Extract the (x, y) coordinate from the center of the cell holding the provided text.  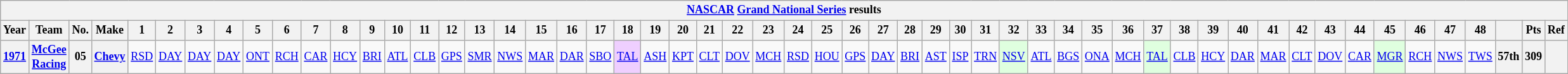
05 (80, 57)
3 (200, 30)
ONA (1098, 57)
Pts (1534, 30)
Ref (1556, 30)
28 (910, 30)
Chevy (110, 57)
5 (258, 30)
36 (1128, 30)
38 (1184, 30)
44 (1360, 30)
37 (1157, 30)
41 (1273, 30)
30 (960, 30)
16 (572, 30)
12 (452, 30)
48 (1480, 30)
45 (1390, 30)
9 (372, 30)
39 (1214, 30)
AST (936, 57)
35 (1098, 30)
25 (827, 30)
HOU (827, 57)
13 (479, 30)
14 (510, 30)
SBO (600, 57)
24 (798, 30)
23 (768, 30)
11 (425, 30)
1 (142, 30)
27 (883, 30)
NSV (1013, 57)
31 (985, 30)
309 (1534, 57)
34 (1068, 30)
1971 (15, 57)
57th (1509, 57)
BGS (1068, 57)
SMR (479, 57)
17 (600, 30)
29 (936, 30)
6 (287, 30)
TWS (1480, 57)
32 (1013, 30)
26 (855, 30)
21 (709, 30)
4 (229, 30)
43 (1330, 30)
7 (316, 30)
47 (1451, 30)
10 (398, 30)
46 (1420, 30)
19 (656, 30)
20 (684, 30)
Year (15, 30)
33 (1041, 30)
2 (171, 30)
42 (1302, 30)
KPT (684, 57)
Make (110, 30)
No. (80, 30)
ASH (656, 57)
TRN (985, 57)
15 (541, 30)
ONT (258, 57)
McGee Racing (49, 57)
MGR (1390, 57)
ISP (960, 57)
Team (49, 30)
18 (628, 30)
8 (345, 30)
NASCAR Grand National Series results (784, 10)
22 (737, 30)
40 (1243, 30)
